Determine the [x, y] coordinate at the center of the cell enclosing the given text.  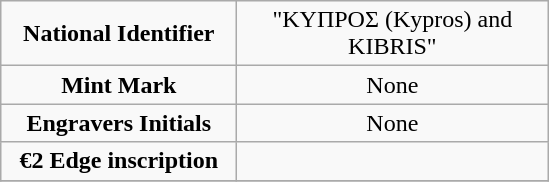
Engravers Initials [119, 123]
€2 Edge inscription [119, 161]
"ΚΥΠΡΟΣ (Kypros) and KIBRIS" [392, 34]
National Identifier [119, 34]
Mint Mark [119, 85]
